Determine the (x, y) coordinate at the center of the cell enclosing the given text.  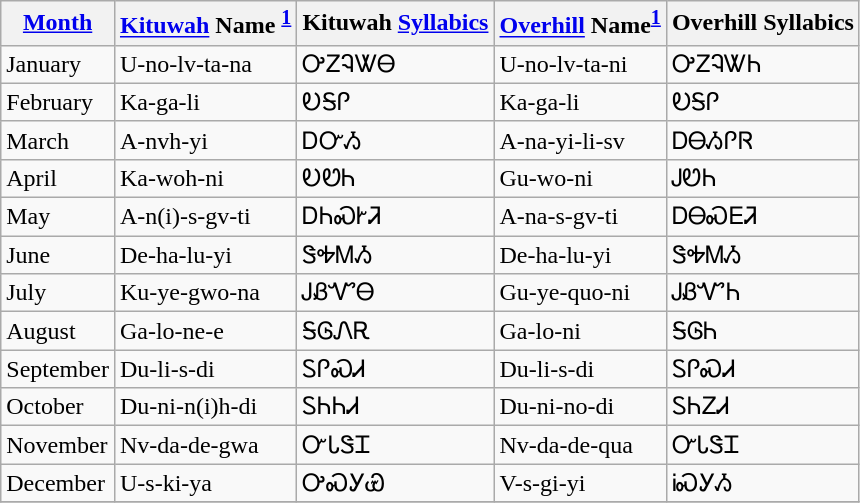
Du-ni-no-di (580, 407)
A-nvh-yi (205, 140)
ᎥᏍᎩᏱ (762, 483)
ᎤᏍᎩᏯ (396, 483)
Kituwah Syllabics (396, 24)
Ga-lo-ne-e (205, 331)
April (58, 178)
October (58, 407)
A-n(i)-s-gv-ti (205, 217)
V-s-gi-yi (580, 483)
ᎤᏃᎸᏔᎾ (396, 64)
ᎫᏰᏉᎾ (396, 293)
ᎧᏬᏂ (396, 178)
September (58, 369)
Du-ni-n(i)h-di (205, 407)
Nv-da-de-qua (580, 445)
Overhill Name1 (580, 24)
U-no-lv-ta-na (205, 64)
July (58, 293)
Gu-ye-quo-ni (580, 293)
ᎠᏂᏍᎨᏘ (396, 217)
May (58, 217)
Nv-da-de-gwa (205, 445)
ᎫᏬᏂ (762, 178)
ᎠᎾᏱᎵᏒ (762, 140)
ᎠᏅᏱ (396, 140)
ᎫᏰᏉᏂ (762, 293)
Gu-wo-ni (580, 178)
Ga-lo-ni (580, 331)
ᎠᎾᏍᎬᏘ (762, 217)
ᎤᏃᎸᏔᏂ (762, 64)
December (58, 483)
Kituwah Name 1 (205, 24)
June (58, 255)
Month (58, 24)
March (58, 140)
ᏚᏂᏂᏗ (396, 407)
Overhill Syllabics (762, 24)
U-no-lv-ta-ni (580, 64)
ᏚᏂᏃᏗ (762, 407)
ᎦᎶᏁᎡ (396, 331)
A-na-yi-li-sv (580, 140)
Ku-ye-gwo-na (205, 293)
January (58, 64)
February (58, 102)
ᎦᎶᏂ (762, 331)
November (58, 445)
U-s-ki-ya (205, 483)
A-na-s-gv-ti (580, 217)
Ka-woh-ni (205, 178)
August (58, 331)
